Return [x, y] of the center of cell containing provided text 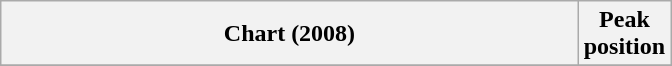
Chart (2008) [290, 34]
Peakposition [624, 34]
